Extract the (X, Y) coordinate from the center of the cell holding the provided text.  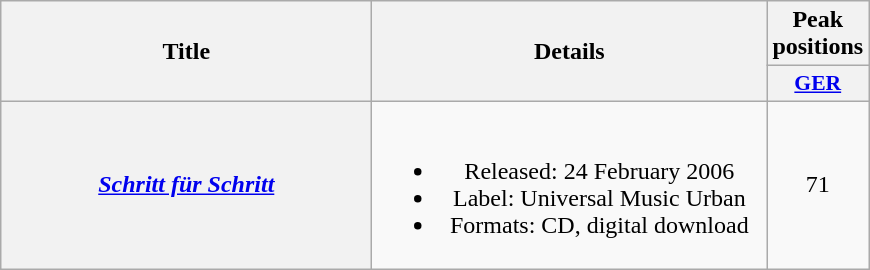
71 (818, 184)
Peak positions (818, 34)
Released: 24 February 2006Label: Universal Music UrbanFormats: CD, digital download (570, 184)
GER (818, 84)
Details (570, 52)
Schritt für Schritt (186, 184)
Title (186, 52)
